Pinpoint the cell where the given text exists, returning its [x, y] midpoint coordinate. 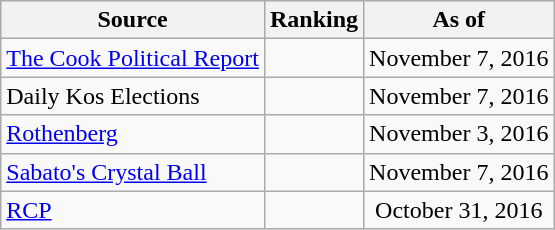
November 3, 2016 [459, 134]
RCP [133, 210]
Sabato's Crystal Ball [133, 172]
Rothenberg [133, 134]
October 31, 2016 [459, 210]
Ranking [314, 20]
Daily Kos Elections [133, 96]
As of [459, 20]
Source [133, 20]
The Cook Political Report [133, 58]
